Scan for the cell matching the given text and deliver its [x, y] coordinate at center. 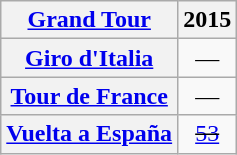
53 [208, 134]
2015 [208, 20]
Tour de France [90, 96]
Giro d'Italia [90, 58]
Grand Tour [90, 20]
Vuelta a España [90, 134]
